Return [x, y] of the center of cell containing provided text 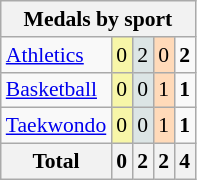
4 [184, 162]
Taekwondo [56, 126]
Medals by sport [98, 19]
Athletics [56, 55]
Total [56, 162]
Basketball [56, 90]
